Return [X, Y] of the center of cell containing provided text 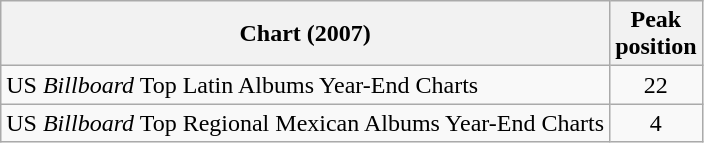
Chart (2007) [306, 34]
US Billboard Top Latin Albums Year-End Charts [306, 85]
Peakposition [656, 34]
US Billboard Top Regional Mexican Albums Year-End Charts [306, 123]
4 [656, 123]
22 [656, 85]
